Search for the cell housing the specified text and yield its (X, Y) center coordinate. 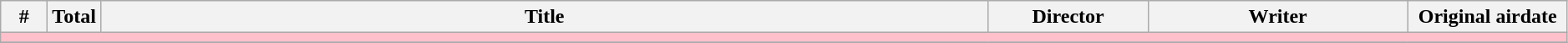
Total (74, 17)
Title (545, 17)
Writer (1278, 17)
# (24, 17)
Director (1068, 17)
Original airdate (1487, 17)
